Capture the cell that displays the provided text and extract its [x, y] central coordinate. 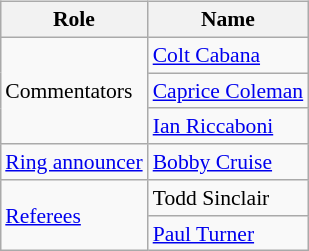
Colt Cabana [228, 55]
Paul Turner [228, 233]
Caprice Coleman [228, 91]
Bobby Cruise [228, 162]
Ring announcer [74, 162]
Commentators [74, 90]
Referees [74, 216]
Name [228, 20]
Role [74, 20]
Ian Riccaboni [228, 126]
Todd Sinclair [228, 198]
